Capture the cell that displays the provided text and extract its (X, Y) central coordinate. 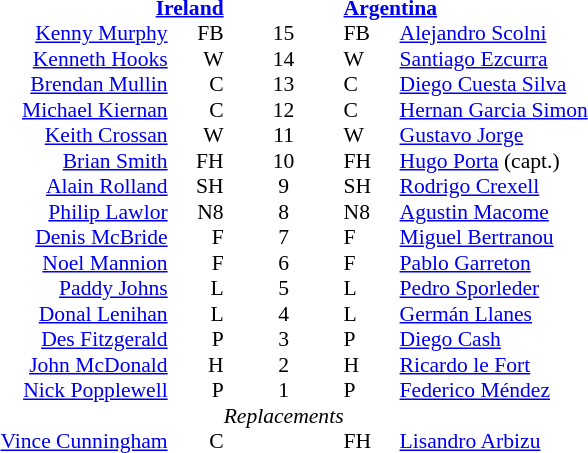
4 (284, 314)
12 (284, 110)
5 (284, 289)
Replacements (284, 416)
11 (284, 135)
1 (284, 391)
14 (284, 59)
6 (284, 263)
7 (284, 237)
10 (284, 161)
9 (284, 187)
15 (284, 33)
13 (284, 85)
2 (284, 365)
8 (284, 212)
3 (284, 339)
